Detect which cell encompasses the target text, then output its [x, y] center coordinate. 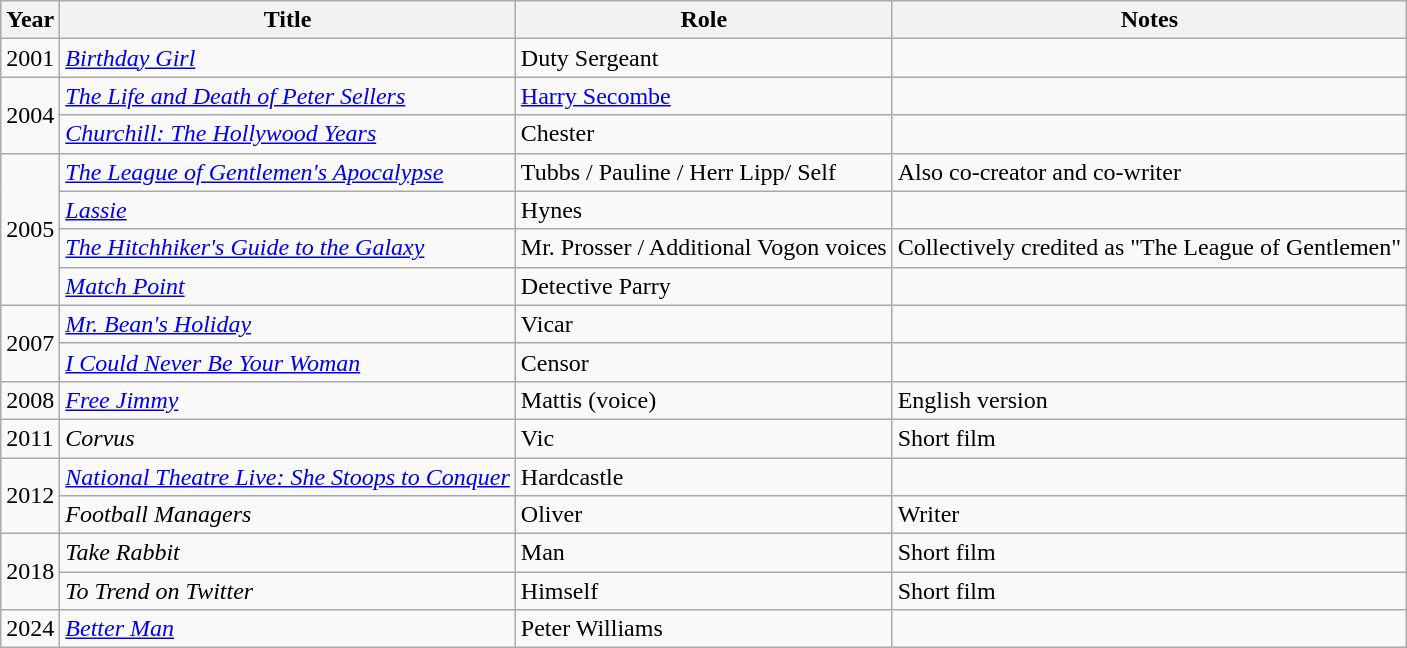
2005 [30, 229]
2011 [30, 438]
Match Point [288, 286]
I Could Never Be Your Woman [288, 362]
Duty Sergeant [704, 58]
2001 [30, 58]
Role [704, 20]
Himself [704, 591]
The Hitchhiker's Guide to the Galaxy [288, 248]
Detective Parry [704, 286]
Notes [1149, 20]
Collectively credited as "The League of Gentlemen" [1149, 248]
Man [704, 553]
Oliver [704, 515]
2018 [30, 572]
Mr. Bean's Holiday [288, 324]
Year [30, 20]
The Life and Death of Peter Sellers [288, 96]
Writer [1149, 515]
Harry Secombe [704, 96]
Take Rabbit [288, 553]
Tubbs / Pauline / Herr Lipp/ Self [704, 172]
Peter Williams [704, 629]
Corvus [288, 438]
To Trend on Twitter [288, 591]
Football Managers [288, 515]
The League of Gentlemen's Apocalypse [288, 172]
Lassie [288, 210]
2008 [30, 400]
Chester [704, 134]
Churchill: The Hollywood Years [288, 134]
Birthday Girl [288, 58]
2024 [30, 629]
Also co-creator and co-writer [1149, 172]
Censor [704, 362]
Free Jimmy [288, 400]
Hynes [704, 210]
English version [1149, 400]
2007 [30, 343]
Mattis (voice) [704, 400]
National Theatre Live: She Stoops to Conquer [288, 477]
Title [288, 20]
Mr. Prosser / Additional Vogon voices [704, 248]
Better Man [288, 629]
2012 [30, 496]
Vicar [704, 324]
Hardcastle [704, 477]
Vic [704, 438]
2004 [30, 115]
